For the text-containing cell, return its midpoint in [x, y] coordinate format. 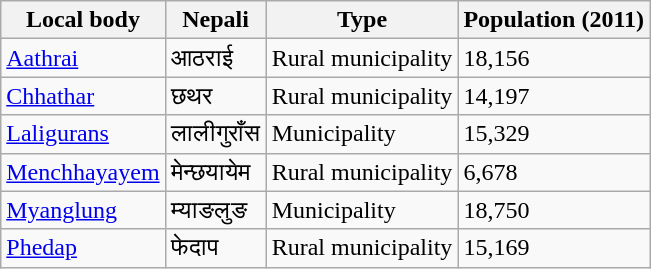
Phedap [83, 248]
म्याङलुङ [216, 210]
Chhathar [83, 96]
छथर [216, 96]
Local body [83, 20]
18,156 [554, 58]
Menchhayayem [83, 172]
6,678 [554, 172]
14,197 [554, 96]
फेदाप [216, 248]
Type [362, 20]
Population (2011) [554, 20]
15,329 [554, 134]
Aathrai [83, 58]
मेन्छयायेम [216, 172]
Myanglung [83, 210]
लालीगुराँस [216, 134]
Laligurans [83, 134]
15,169 [554, 248]
आठराई [216, 58]
18,750 [554, 210]
Nepali [216, 20]
